Return (x, y) of the center of cell containing provided text 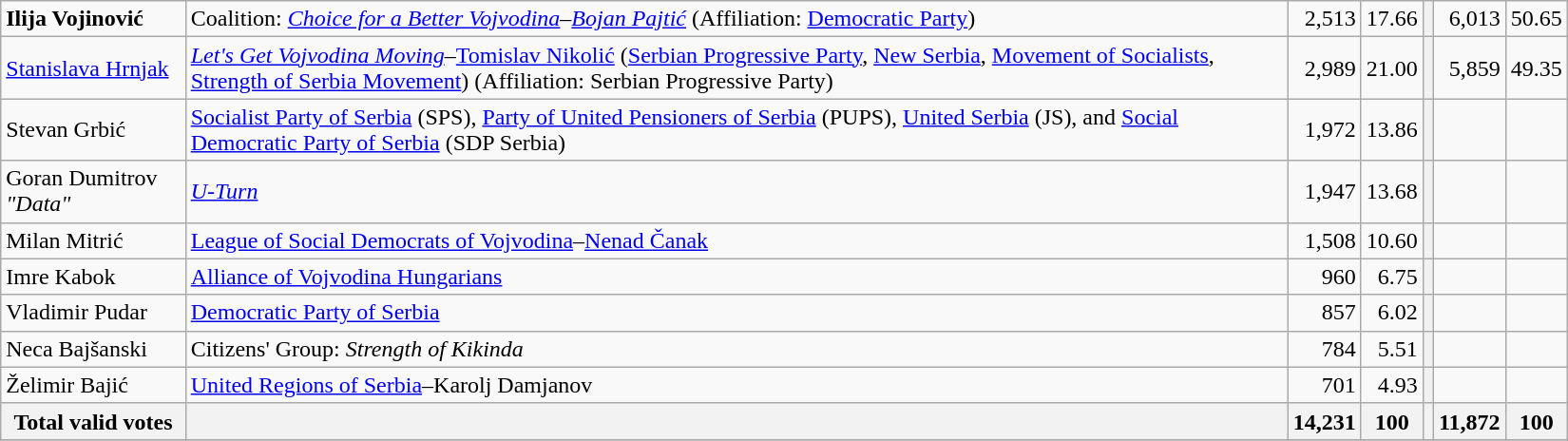
1,972 (1325, 129)
2,513 (1325, 19)
13.86 (1391, 129)
U-Turn (736, 192)
5.51 (1391, 349)
857 (1325, 313)
6.02 (1391, 313)
League of Social Democrats of Vojvodina–Nenad Čanak (736, 240)
Socialist Party of Serbia (SPS), Party of United Pensioners of Serbia (PUPS), United Serbia (JS), and Social Democratic Party of Serbia (SDP Serbia) (736, 129)
10.60 (1391, 240)
Milan Mitrić (93, 240)
784 (1325, 349)
Stevan Grbić (93, 129)
United Regions of Serbia–Karolj Damjanov (736, 385)
Neca Bajšanski (93, 349)
960 (1325, 277)
14,231 (1325, 421)
50.65 (1536, 19)
Želimir Bajić (93, 385)
6.75 (1391, 277)
Goran Dumitrov "Data" (93, 192)
1,947 (1325, 192)
Democratic Party of Serbia (736, 313)
Ilija Vojinović (93, 19)
17.66 (1391, 19)
Vladimir Pudar (93, 313)
21.00 (1391, 68)
Imre Kabok (93, 277)
1,508 (1325, 240)
2,989 (1325, 68)
Citizens' Group: Strength of Kikinda (736, 349)
Total valid votes (93, 421)
Alliance of Vojvodina Hungarians (736, 277)
11,872 (1469, 421)
Stanislava Hrnjak (93, 68)
5,859 (1469, 68)
49.35 (1536, 68)
13.68 (1391, 192)
6,013 (1469, 19)
4.93 (1391, 385)
701 (1325, 385)
Coalition: Choice for a Better Vojvodina–Bojan Pajtić (Affiliation: Democratic Party) (736, 19)
